For the text-containing cell, return its midpoint in (X, Y) coordinate format. 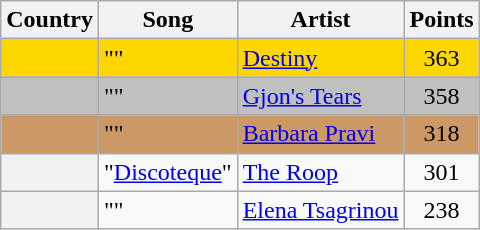
Artist (320, 20)
The Roop (320, 172)
363 (442, 58)
Points (442, 20)
Gjon's Tears (320, 96)
Elena Tsagrinou (320, 210)
Song (168, 20)
"Discoteque" (168, 172)
301 (442, 172)
Destiny (320, 58)
238 (442, 210)
Country (50, 20)
358 (442, 96)
318 (442, 134)
Barbara Pravi (320, 134)
